Extract the [X, Y] coordinate from the center of the cell holding the provided text.  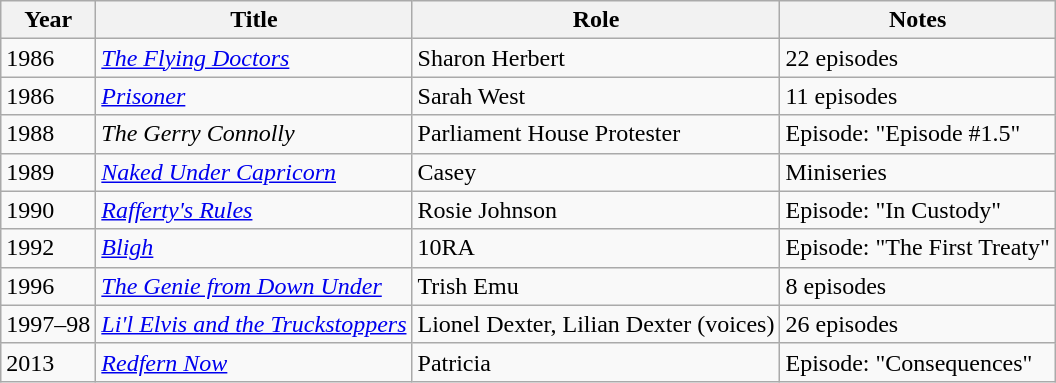
Li'l Elvis and the Truckstoppers [254, 324]
Casey [596, 172]
Year [48, 20]
Miniseries [918, 172]
Prisoner [254, 96]
Title [254, 20]
The Gerry Connolly [254, 134]
Notes [918, 20]
Episode: "In Custody" [918, 210]
Bligh [254, 248]
The Genie from Down Under [254, 286]
Lionel Dexter, Lilian Dexter (voices) [596, 324]
Rosie Johnson [596, 210]
Episode: "The First Treaty" [918, 248]
1989 [48, 172]
Trish Emu [596, 286]
Sarah West [596, 96]
Redfern Now [254, 362]
1992 [48, 248]
1988 [48, 134]
26 episodes [918, 324]
1996 [48, 286]
The Flying Doctors [254, 58]
Patricia [596, 362]
Rafferty's Rules [254, 210]
2013 [48, 362]
Parliament House Protester [596, 134]
1990 [48, 210]
1997–98 [48, 324]
Episode: "Consequences" [918, 362]
8 episodes [918, 286]
Episode: "Episode #1.5" [918, 134]
Naked Under Capricorn [254, 172]
10RA [596, 248]
11 episodes [918, 96]
Sharon Herbert [596, 58]
Role [596, 20]
22 episodes [918, 58]
